Return [X, Y] of the center of cell containing provided text 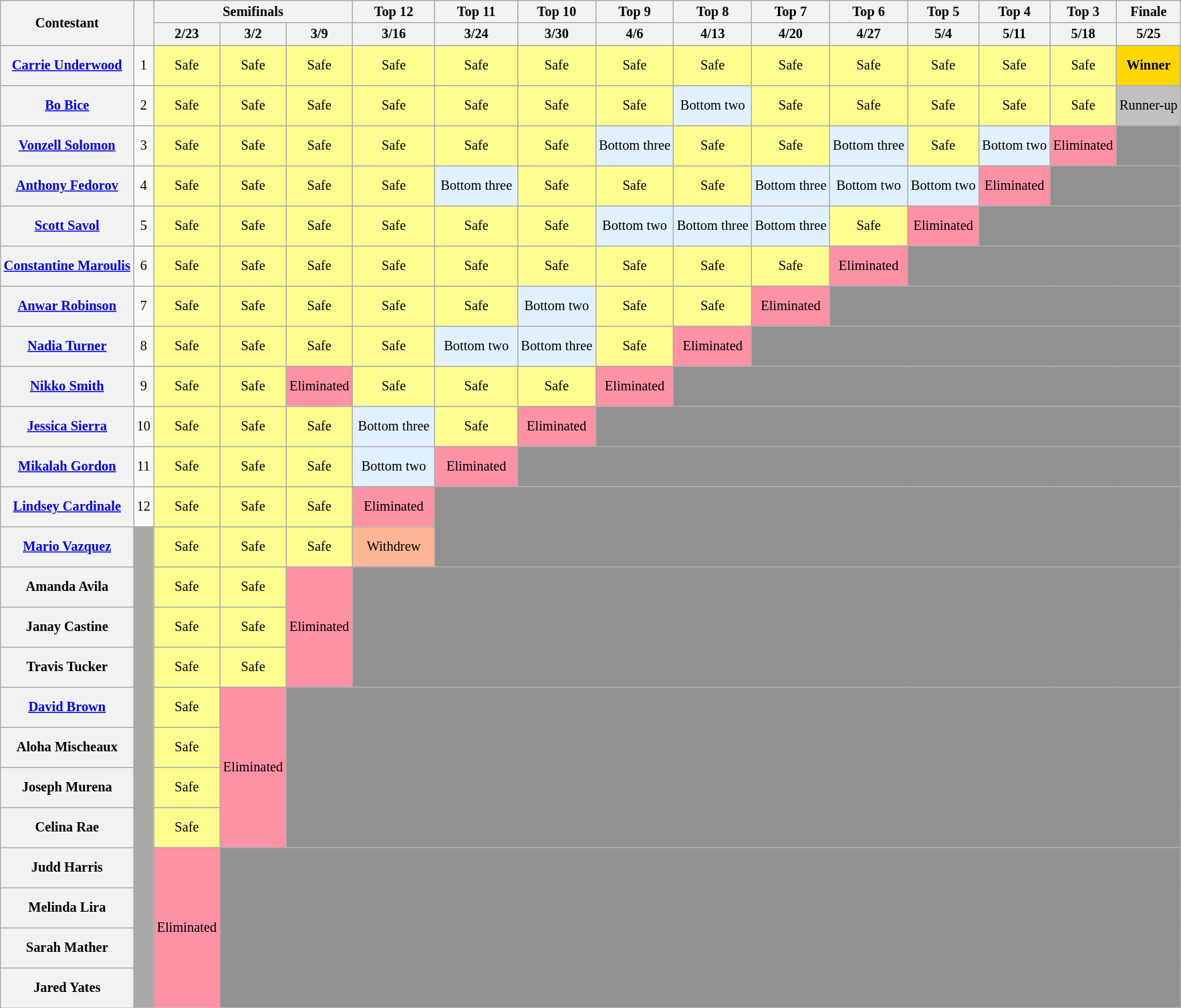
2/23 [187, 34]
Joseph Murena [67, 787]
Mikalah Gordon [67, 467]
Aloha Mischeaux [67, 747]
4/27 [869, 34]
Jared Yates [67, 988]
5/11 [1015, 34]
Mario Vazquez [67, 547]
Top 7 [791, 11]
Top 6 [869, 11]
Sarah Mather [67, 948]
9 [144, 386]
5/4 [944, 34]
4 [144, 186]
3 [144, 146]
8 [144, 346]
10 [144, 426]
Lindsey Cardinale [67, 507]
Top 4 [1015, 11]
Semifinals [253, 11]
Nikko Smith [67, 386]
Withdrew [394, 547]
5/18 [1083, 34]
Anthony Fedorov [67, 186]
3/2 [253, 34]
1 [144, 66]
Anwar Robinson [67, 306]
Top 3 [1083, 11]
Vonzell Solomon [67, 146]
Top 10 [556, 11]
3/16 [394, 34]
Top 11 [477, 11]
Carrie Underwood [67, 66]
Bo Bice [67, 106]
3/30 [556, 34]
7 [144, 306]
3/9 [319, 34]
11 [144, 467]
6 [144, 266]
David Brown [67, 707]
Constantine Maroulis [67, 266]
Top 8 [712, 11]
Top 9 [635, 11]
Janay Castine [67, 627]
Scott Savol [67, 226]
Celina Rae [67, 828]
5 [144, 226]
Nadia Turner [67, 346]
3/24 [477, 34]
12 [144, 507]
Judd Harris [67, 868]
Top 12 [394, 11]
Contestant [67, 23]
4/20 [791, 34]
5/25 [1148, 34]
Amanda Avila [67, 587]
Jessica Sierra [67, 426]
4/6 [635, 34]
Melinda Lira [67, 908]
Finale [1148, 11]
2 [144, 106]
Top 5 [944, 11]
Travis Tucker [67, 667]
Runner-up [1148, 106]
4/13 [712, 34]
Winner [1148, 66]
